Determine the [X, Y] coordinate at the center of the cell enclosing the given text.  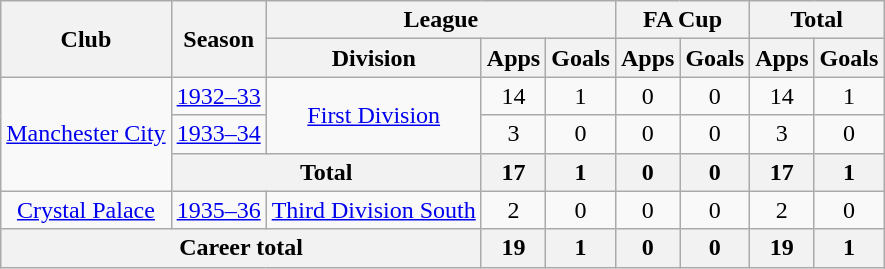
Club [86, 39]
Division [374, 58]
Crystal Palace [86, 210]
1933–34 [218, 134]
FA Cup [682, 20]
Manchester City [86, 134]
Third Division South [374, 210]
League [440, 20]
Career total [242, 248]
Season [218, 39]
1932–33 [218, 96]
1935–36 [218, 210]
First Division [374, 115]
